Identify which cell holds the provided text, then report its [x, y] central coordinate. 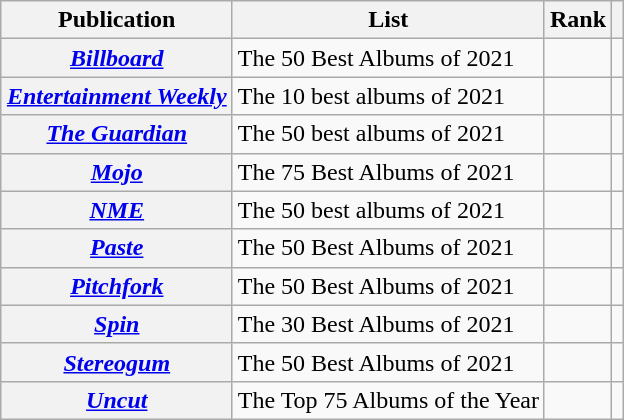
Entertainment Weekly [116, 96]
The Top 75 Albums of the Year [388, 400]
The Guardian [116, 134]
Spin [116, 324]
The 75 Best Albums of 2021 [388, 172]
Paste [116, 248]
Billboard [116, 58]
List [388, 20]
The 30 Best Albums of 2021 [388, 324]
Mojo [116, 172]
Stereogum [116, 362]
Pitchfork [116, 286]
Uncut [116, 400]
The 10 best albums of 2021 [388, 96]
Publication [116, 20]
NME [116, 210]
Rank [578, 20]
